For the text-containing cell, return its midpoint in [x, y] coordinate format. 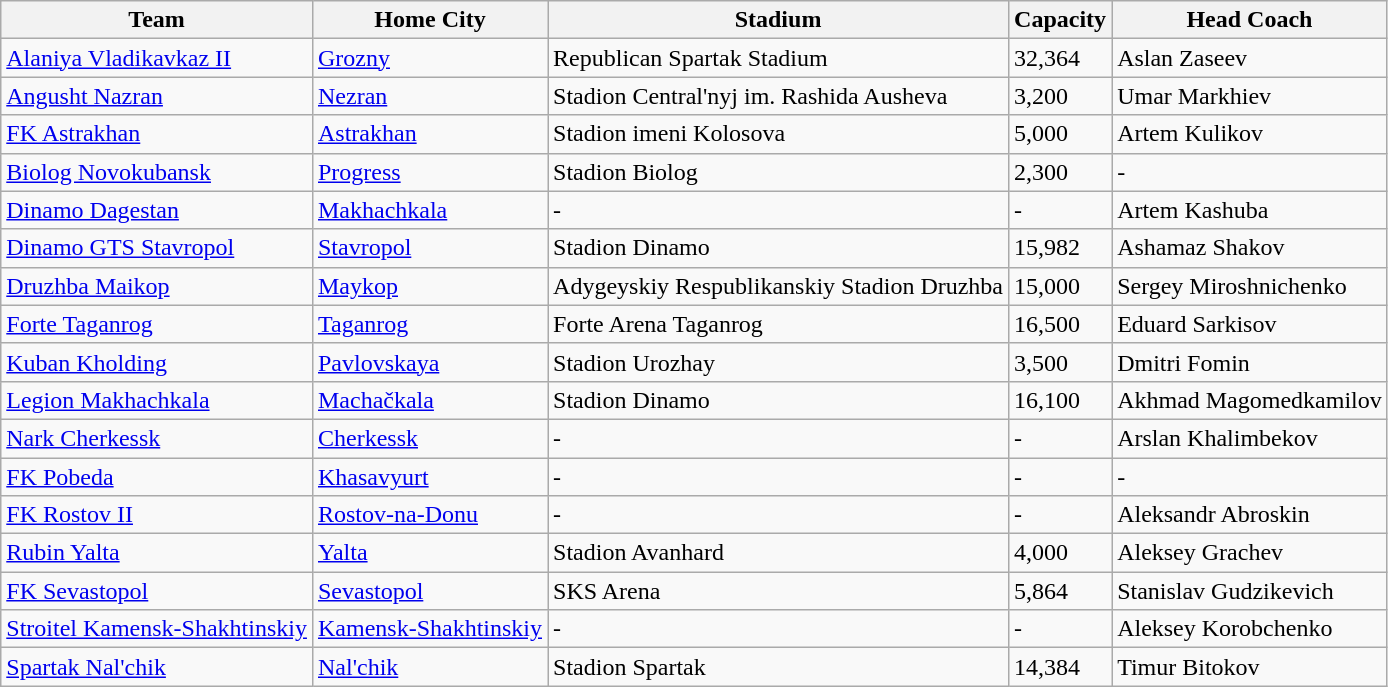
SKS Arena [778, 591]
Progress [430, 172]
Stadion Avanhard [778, 553]
Machačkala [430, 400]
Stavropol [430, 248]
5,864 [1060, 591]
Arslan Khalimbekov [1250, 438]
Rostov-na-Donu [430, 515]
Eduard Sarkisov [1250, 324]
Makhachkala [430, 210]
Stroitel Kamensk-Shakhtinskiy [157, 629]
Aleksandr Abroskin [1250, 515]
Nark Cherkessk [157, 438]
Dinamo GTS Stavropol [157, 248]
Timur Bitokov [1250, 667]
Dmitri Fomin [1250, 362]
FK Pobeda [157, 477]
16,100 [1060, 400]
Home City [430, 20]
Head Coach [1250, 20]
Taganrog [430, 324]
Legion Makhachkala [157, 400]
Sevastopol [430, 591]
Maykop [430, 286]
Ashamaz Shakov [1250, 248]
Biolog Novokubansk [157, 172]
FK Astrakhan [157, 134]
Cherkessk [430, 438]
FK Sevastopol [157, 591]
Nal'chik [430, 667]
Stadion Central'nyj im. Rashida Ausheva [778, 96]
Artem Kashuba [1250, 210]
Dinamo Dagestan [157, 210]
Stadion Biolog [778, 172]
3,500 [1060, 362]
Capacity [1060, 20]
Grozny [430, 58]
Team [157, 20]
Sergey Miroshnichenko [1250, 286]
Rubin Yalta [157, 553]
Kuban Kholding [157, 362]
Akhmad Magomedkamilov [1250, 400]
Druzhba Maikop [157, 286]
5,000 [1060, 134]
Khasavyurt [430, 477]
16,500 [1060, 324]
Aslan Zaseev [1250, 58]
Forte Taganrog [157, 324]
Alaniya Vladikavkaz II [157, 58]
Kamensk-Shakhtinskiy [430, 629]
Forte Arena Taganrog [778, 324]
Angusht Nazran [157, 96]
Spartak Nal'chik [157, 667]
15,982 [1060, 248]
2,300 [1060, 172]
3,200 [1060, 96]
Aleksey Korobchenko [1250, 629]
14,384 [1060, 667]
Aleksey Grachev [1250, 553]
32,364 [1060, 58]
Nezran [430, 96]
15,000 [1060, 286]
Stadion Urozhay [778, 362]
Stadion Spartak [778, 667]
Yalta [430, 553]
Adygeyskiy Respublikanskiy Stadion Druzhba [778, 286]
Umar Markhiev [1250, 96]
Stanislav Gudzikevich [1250, 591]
Pavlovskaya [430, 362]
Stadium [778, 20]
FK Rostov II [157, 515]
Astrakhan [430, 134]
Republican Spartak Stadium [778, 58]
Artem Kulikov [1250, 134]
4,000 [1060, 553]
Stadion imeni Kolosova [778, 134]
